Detect which cell encompasses the target text, then output its [x, y] center coordinate. 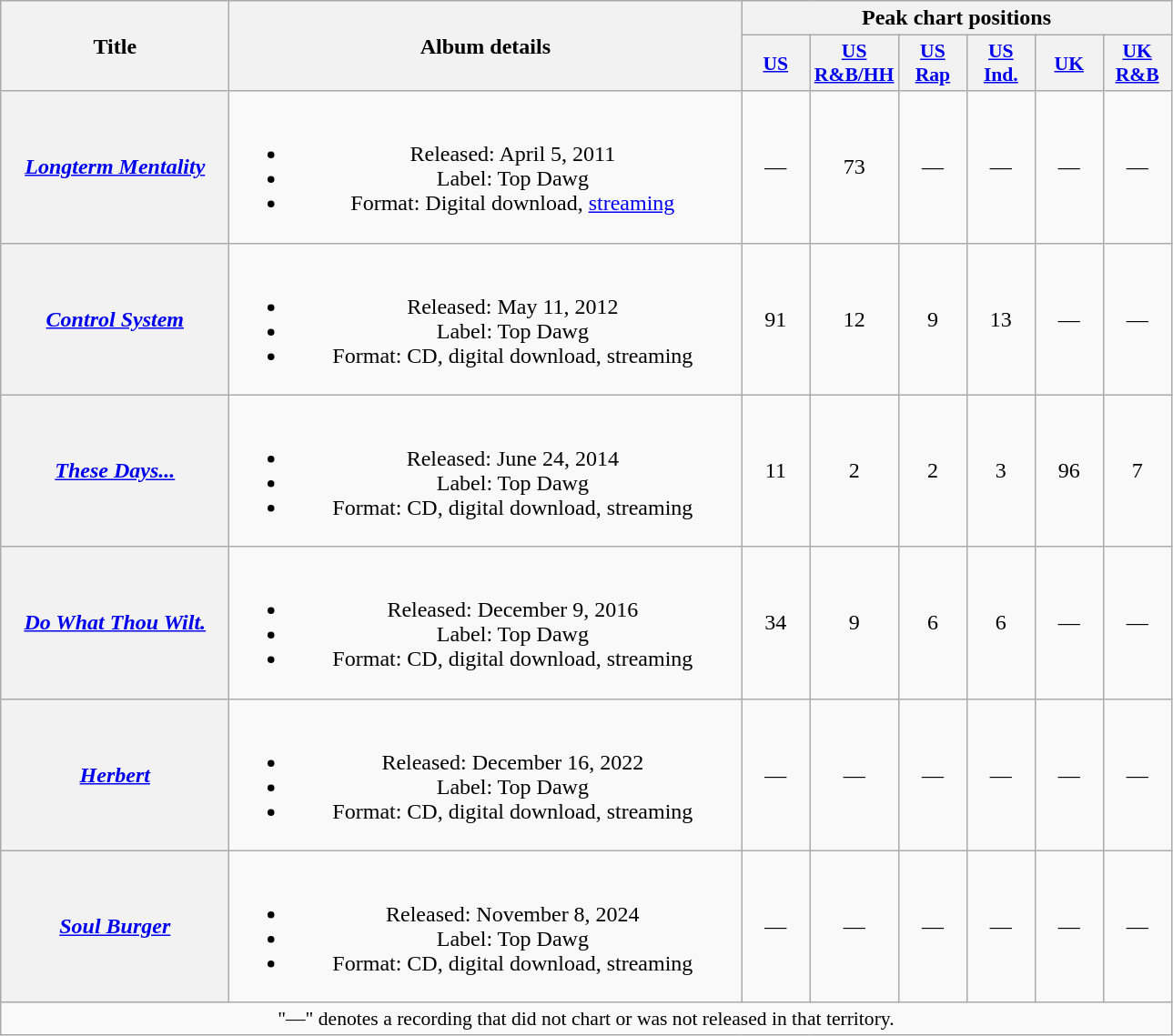
34 [775, 622]
US R&B/HH [854, 64]
12 [854, 318]
"—" denotes a recording that did not chart or was not released in that territory. [586, 1019]
UK [1068, 64]
Peak chart positions [956, 18]
US [775, 64]
Title [115, 45]
UK R&B [1138, 64]
11 [775, 471]
13 [1001, 318]
Released: December 16, 2022Label: Top DawgFormat: CD, digital download, streaming [486, 775]
These Days... [115, 471]
Released: May 11, 2012Label: Top DawgFormat: CD, digital download, streaming [486, 318]
3 [1001, 471]
US Ind. [1001, 64]
Released: June 24, 2014Label: Top DawgFormat: CD, digital download, streaming [486, 471]
Herbert [115, 775]
96 [1068, 471]
Do What Thou Wilt. [115, 622]
US Rap [932, 64]
91 [775, 318]
7 [1138, 471]
73 [854, 167]
Soul Burger [115, 926]
Control System [115, 318]
Released: December 9, 2016Label: Top DawgFormat: CD, digital download, streaming [486, 622]
Released: November 8, 2024Label: Top DawgFormat: CD, digital download, streaming [486, 926]
Released: April 5, 2011Label: Top DawgFormat: Digital download, streaming [486, 167]
Longterm Mentality [115, 167]
Album details [486, 45]
